Provide the (x, y) coordinate of the cell's center where the given text is located.  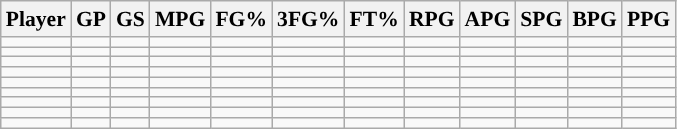
3FG% (308, 19)
SPG (541, 19)
GP (91, 19)
FT% (374, 19)
GS (130, 19)
RPG (432, 19)
PPG (648, 19)
FG% (241, 19)
MPG (180, 19)
APG (488, 19)
Player (36, 19)
BPG (594, 19)
